Return the (X, Y) coordinate for the center point of the cell that contains the specified text.  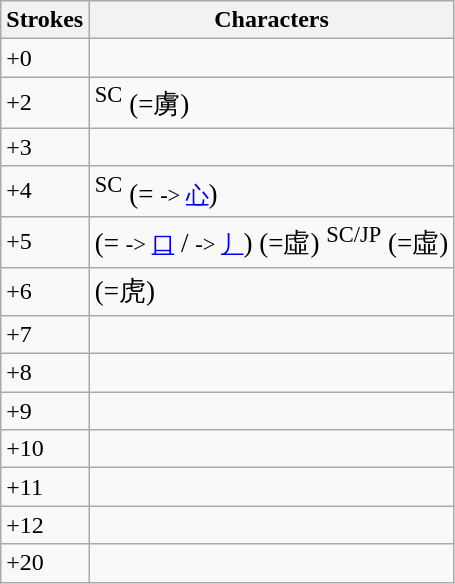
+0 (45, 58)
+6 (45, 291)
+5 (45, 242)
Characters (272, 20)
+3 (45, 147)
+9 (45, 411)
SC (= -> 心) (272, 191)
(=虎) (272, 291)
+4 (45, 191)
SC (=虜) (272, 102)
+7 (45, 335)
+2 (45, 102)
+10 (45, 449)
+11 (45, 487)
+12 (45, 525)
(= -> 口 / -> 丿) (=虛) SC/JP (=虛) (272, 242)
+20 (45, 563)
+8 (45, 373)
Strokes (45, 20)
